Find where the given text appears and provide that cell's center as [x, y] coordinate. 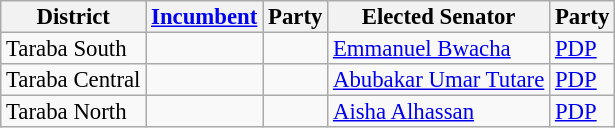
Aisha Alhassan [439, 112]
Taraba Central [74, 80]
Taraba South [74, 49]
District [74, 17]
Abubakar Umar Tutare [439, 80]
Elected Senator [439, 17]
Taraba North [74, 112]
Emmanuel Bwacha [439, 49]
Incumbent [204, 17]
